Search for the cell housing the specified text and yield its [x, y] center coordinate. 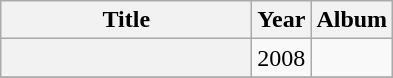
Year [282, 20]
Title [126, 20]
2008 [282, 58]
Album [352, 20]
